Capture the cell that displays the provided text and extract its (X, Y) central coordinate. 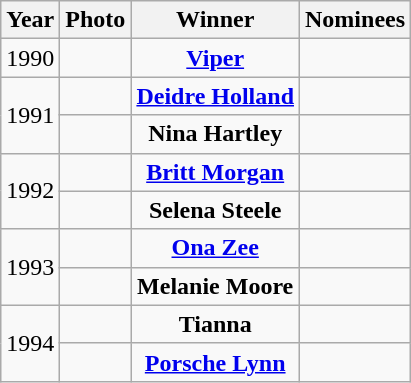
Year (30, 20)
Selena Steele (216, 210)
1991 (30, 115)
Nominees (356, 20)
Porsche Lynn (216, 362)
Melanie Moore (216, 286)
1990 (30, 58)
Photo (96, 20)
Deidre Holland (216, 96)
Tianna (216, 324)
1994 (30, 343)
Britt Morgan (216, 172)
1992 (30, 191)
Ona Zee (216, 248)
Nina Hartley (216, 134)
Winner (216, 20)
1993 (30, 267)
Viper (216, 58)
